Find where the given text appears and provide that cell's center as (x, y) coordinate. 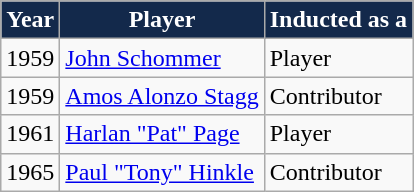
Harlan "Pat" Page (162, 134)
Paul "Tony" Hinkle (162, 172)
1961 (30, 134)
1965 (30, 172)
Year (30, 20)
Amos Alonzo Stagg (162, 96)
Inducted as a (338, 20)
John Schommer (162, 58)
